Determine the (X, Y) coordinate at the center of the cell enclosing the given text.  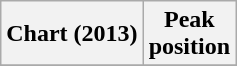
Peakposition (189, 34)
Chart (2013) (72, 34)
